Return the (X, Y) coordinate for the center point of the cell that contains the specified text.  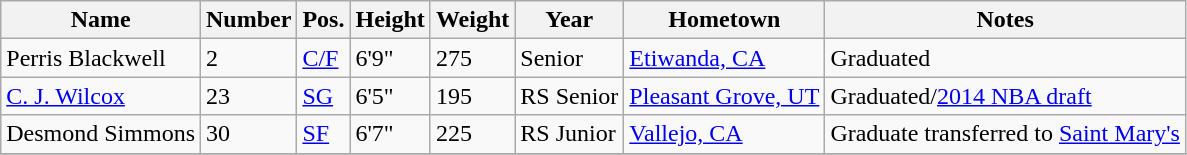
Graduate transferred to Saint Mary's (1006, 134)
Pos. (324, 20)
Name (101, 20)
SG (324, 96)
30 (249, 134)
RS Senior (570, 96)
2 (249, 58)
C/F (324, 58)
Graduated/2014 NBA draft (1006, 96)
Vallejo, CA (724, 134)
Height (390, 20)
Notes (1006, 20)
Number (249, 20)
Graduated (1006, 58)
Etiwanda, CA (724, 58)
275 (472, 58)
Hometown (724, 20)
6'7" (390, 134)
Perris Blackwell (101, 58)
6'5" (390, 96)
23 (249, 96)
Year (570, 20)
195 (472, 96)
C. J. Wilcox (101, 96)
SF (324, 134)
Senior (570, 58)
Pleasant Grove, UT (724, 96)
6'9" (390, 58)
225 (472, 134)
RS Junior (570, 134)
Weight (472, 20)
Desmond Simmons (101, 134)
